Pinpoint the cell where the given text exists, returning its (x, y) midpoint coordinate. 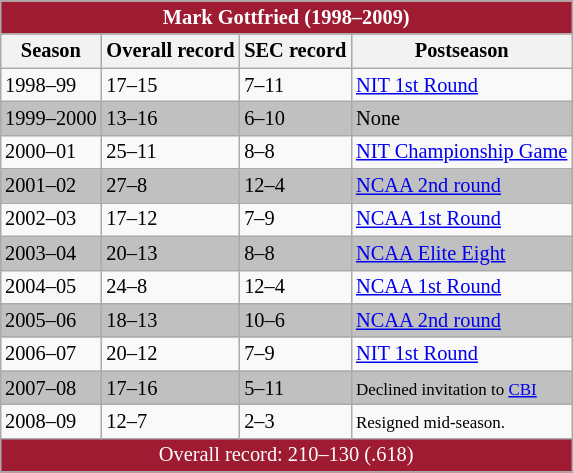
10–6 (295, 321)
Season (50, 51)
Declined invitation to CBI (462, 388)
2005–06 (50, 321)
20–13 (171, 253)
25–11 (171, 152)
2004–05 (50, 287)
20–12 (171, 354)
1999–2000 (50, 119)
Overall record: 210–130 (.618) (286, 455)
24–8 (171, 287)
Postseason (462, 51)
Overall record (171, 51)
2001–02 (50, 186)
18–13 (171, 321)
Mark Gottfried (1998–2009) (286, 18)
NCAA Elite Eight (462, 253)
6–10 (295, 119)
2002–03 (50, 220)
Resigned mid-season. (462, 422)
2008–09 (50, 422)
NIT Championship Game (462, 152)
17–16 (171, 388)
27–8 (171, 186)
None (462, 119)
5–11 (295, 388)
1998–99 (50, 85)
2000–01 (50, 152)
12–7 (171, 422)
13–16 (171, 119)
2–3 (295, 422)
17–15 (171, 85)
2003–04 (50, 253)
2006–07 (50, 354)
17–12 (171, 220)
SEC record (295, 51)
7–11 (295, 85)
2007–08 (50, 388)
